For the text-containing cell, return its midpoint in [x, y] coordinate format. 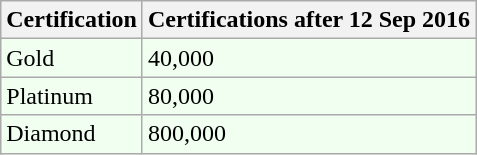
Diamond [72, 134]
Platinum [72, 96]
Certifications after 12 Sep 2016 [308, 20]
80,000 [308, 96]
Gold [72, 58]
Certification [72, 20]
40,000 [308, 58]
800,000 [308, 134]
